Determine the [X, Y] coordinate at the center of the cell enclosing the given text.  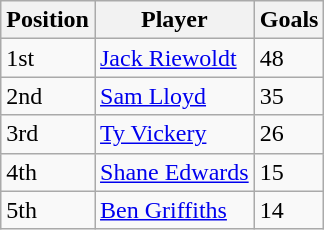
4th [48, 172]
26 [289, 134]
Position [48, 20]
Ty Vickery [174, 134]
2nd [48, 96]
Sam Lloyd [174, 96]
3rd [48, 134]
35 [289, 96]
1st [48, 58]
15 [289, 172]
14 [289, 210]
Shane Edwards [174, 172]
Jack Riewoldt [174, 58]
Ben Griffiths [174, 210]
Goals [289, 20]
48 [289, 58]
Player [174, 20]
5th [48, 210]
